Return the (X, Y) coordinate for the center point of the cell that contains the specified text.  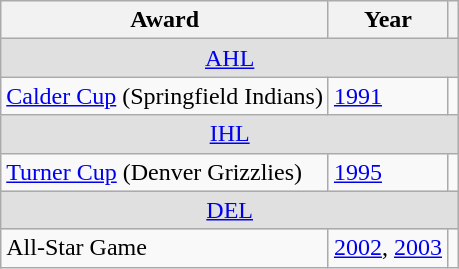
2002, 2003 (388, 248)
IHL (230, 134)
AHL (230, 58)
1991 (388, 96)
All-Star Game (165, 248)
DEL (230, 210)
Turner Cup (Denver Grizzlies) (165, 172)
Award (165, 20)
Year (388, 20)
Calder Cup (Springfield Indians) (165, 96)
1995 (388, 172)
